Output the [X, Y] coordinate of the center of the cell containing the given text.  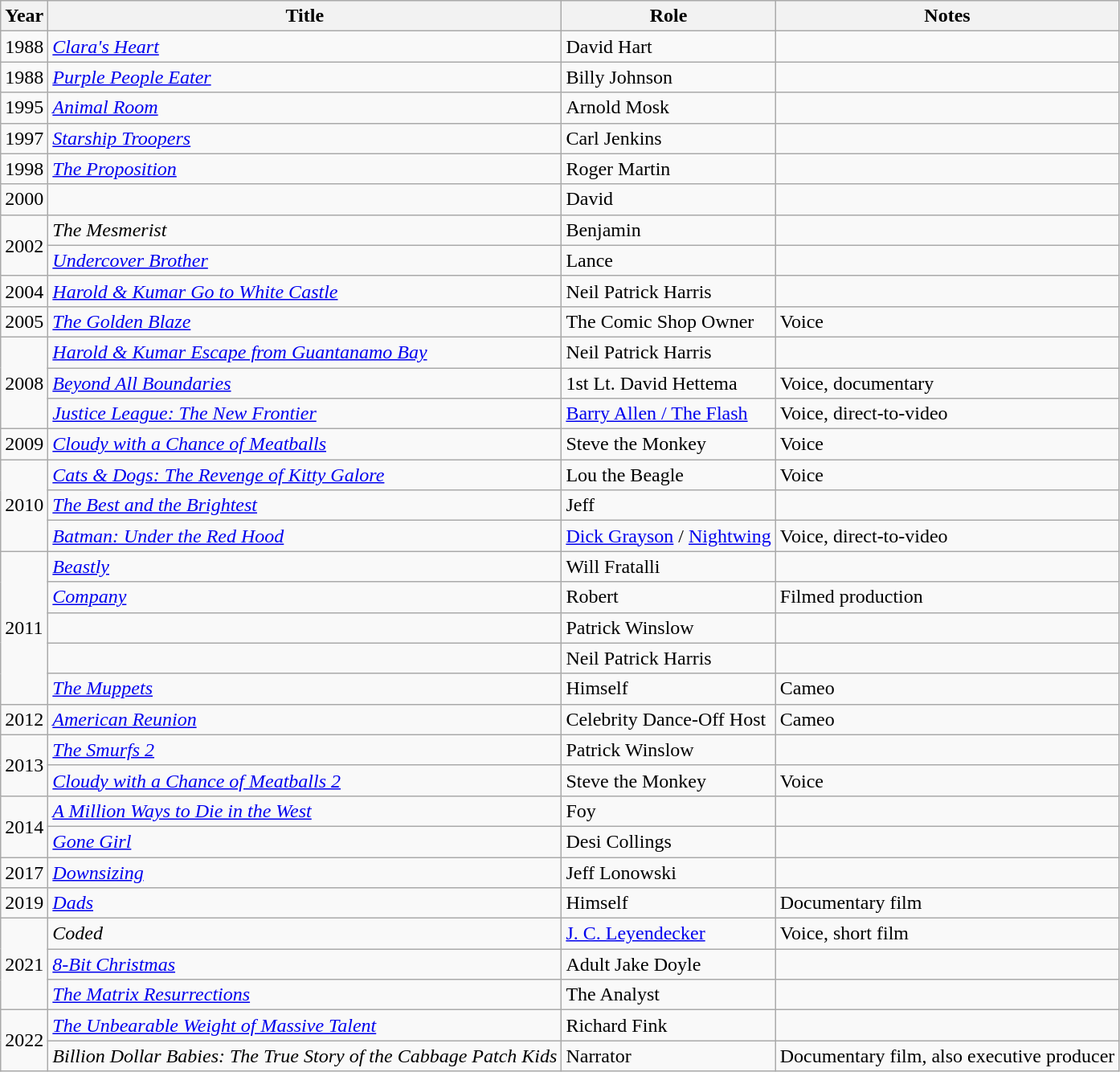
The Matrix Resurrections [305, 995]
2000 [24, 199]
Jeff [668, 505]
Desi Collings [668, 841]
2019 [24, 903]
Coded [305, 934]
Adult Jake Doyle [668, 964]
The Unbearable Weight of Massive Talent [305, 1025]
Will Fratalli [668, 567]
Gone Girl [305, 841]
Clara's Heart [305, 47]
Animal Room [305, 108]
Harold & Kumar Go to White Castle [305, 291]
The Analyst [668, 995]
2021 [24, 964]
2008 [24, 383]
Voice, documentary [947, 383]
2010 [24, 505]
Jeff Lonowski [668, 872]
The Muppets [305, 689]
2012 [24, 719]
Narrator [668, 1056]
1997 [24, 138]
Barry Allen / The Flash [668, 414]
Celebrity Dance-Off Host [668, 719]
Title [305, 16]
Starship Troopers [305, 138]
Cloudy with a Chance of Meatballs [305, 444]
Documentary film [947, 903]
The Best and the Brightest [305, 505]
Documentary film, also executive producer [947, 1056]
Downsizing [305, 872]
Role [668, 16]
The Smurfs 2 [305, 750]
Voice, short film [947, 934]
J. C. Leyendecker [668, 934]
Lance [668, 260]
2002 [24, 245]
Purple People Eater [305, 77]
Richard Fink [668, 1025]
Billy Johnson [668, 77]
2011 [24, 628]
The Golden Blaze [305, 321]
American Reunion [305, 719]
Batman: Under the Red Hood [305, 536]
The Mesmerist [305, 230]
The Comic Shop Owner [668, 321]
Lou the Beagle [668, 475]
Robert [668, 597]
8-Bit Christmas [305, 964]
Harold & Kumar Escape from Guantanamo Bay [305, 352]
1995 [24, 108]
Beyond All Boundaries [305, 383]
Beastly [305, 567]
Year [24, 16]
Carl Jenkins [668, 138]
2005 [24, 321]
Benjamin [668, 230]
Cloudy with a Chance of Meatballs 2 [305, 780]
2017 [24, 872]
Foy [668, 811]
Notes [947, 16]
Company [305, 597]
The Proposition [305, 169]
Dads [305, 903]
2022 [24, 1041]
1st Lt. David Hettema [668, 383]
2009 [24, 444]
Billion Dollar Babies: The True Story of the Cabbage Patch Kids [305, 1056]
Justice League: The New Frontier [305, 414]
Roger Martin [668, 169]
David Hart [668, 47]
Dick Grayson / Nightwing [668, 536]
David [668, 199]
Arnold Mosk [668, 108]
1998 [24, 169]
Filmed production [947, 597]
2014 [24, 826]
A Million Ways to Die in the West [305, 811]
Cats & Dogs: The Revenge of Kitty Galore [305, 475]
2013 [24, 765]
Undercover Brother [305, 260]
2004 [24, 291]
